Provide the [x, y] coordinate of the cell's center where the given text is located.  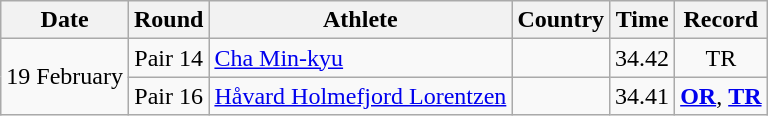
Time [642, 20]
Round [168, 20]
TR [721, 58]
Cha Min-kyu [360, 58]
Pair 16 [168, 96]
Country [561, 20]
OR, TR [721, 96]
Date [65, 20]
Record [721, 20]
34.41 [642, 96]
Athlete [360, 20]
Håvard Holmefjord Lorentzen [360, 96]
34.42 [642, 58]
Pair 14 [168, 58]
19 February [65, 77]
